Identify which cell holds the provided text, then report its [x, y] central coordinate. 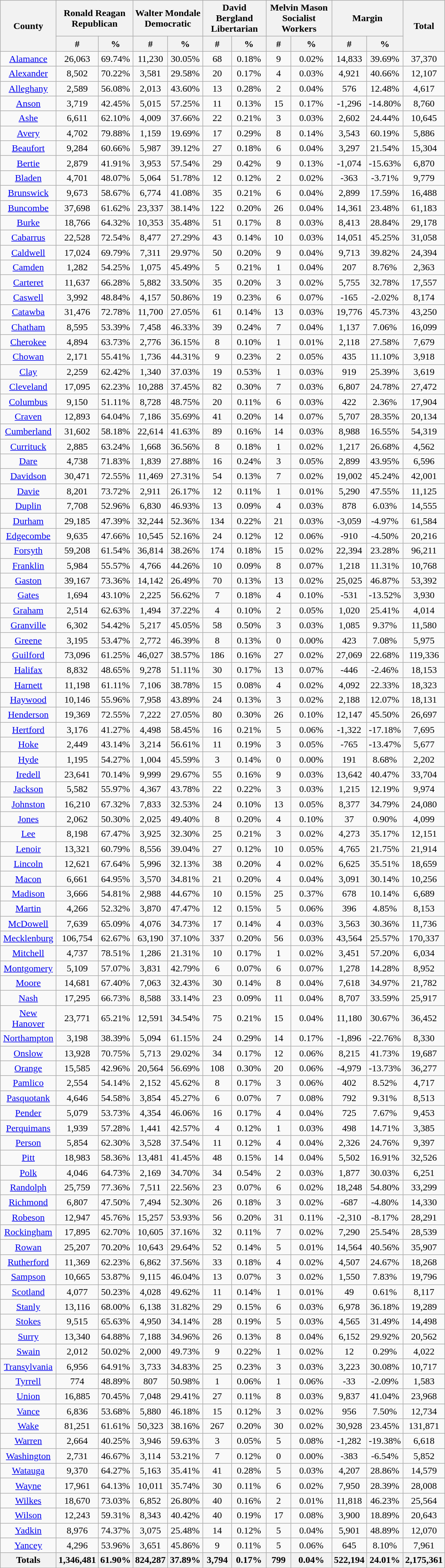
1,286 [150, 953]
56.08% [116, 89]
-910 [349, 536]
-19.38% [385, 1441]
24,394 [424, 253]
Tyrrell [28, 1381]
Vance [28, 1411]
14,833 [349, 59]
43.78% [186, 789]
Lee [28, 834]
34.83% [186, 1366]
31 [279, 1217]
774 [77, 1381]
Pitt [28, 1157]
28.84% [385, 223]
11,700 [150, 312]
45.27% [186, 1098]
1,195 [77, 760]
67.40% [116, 983]
19,687 [424, 1053]
34.14% [186, 1322]
6,774 [150, 193]
7,961 [424, 1545]
50.02% [116, 1351]
Cumberland [28, 431]
-1,322 [349, 730]
7,063 [150, 983]
Moore [28, 983]
33,299 [424, 1188]
62.70% [116, 1232]
19,776 [349, 312]
5,882 [150, 282]
62.67% [116, 939]
4,207 [349, 1471]
63.24% [116, 446]
2,988 [150, 893]
77.36% [116, 1188]
15,585 [77, 1068]
23.28% [385, 551]
20,216 [424, 536]
30.05% [186, 59]
Brunswick [28, 193]
35.41% [186, 1471]
Pender [28, 1113]
4,766 [150, 566]
64.13% [116, 1486]
186 [217, 655]
18,670 [77, 1501]
13,481 [150, 1157]
-765 [349, 745]
-4.80% [385, 1203]
41.08% [186, 193]
41.91% [116, 163]
423 [349, 640]
43,564 [349, 939]
2,012 [77, 1351]
34.54% [186, 1018]
69.79% [116, 253]
County [28, 26]
5,677 [424, 745]
7,708 [77, 506]
-17.18% [385, 730]
2,225 [150, 595]
58.18% [116, 431]
207 [349, 268]
7,458 [150, 327]
2.36% [385, 401]
14,051 [349, 238]
9,673 [77, 193]
-2.02% [385, 297]
Margin [368, 18]
43 [217, 238]
8,502 [77, 74]
52.36% [186, 521]
8,976 [77, 1530]
18,248 [349, 1188]
Surry [28, 1337]
4,646 [77, 1098]
18,659 [424, 864]
20,562 [424, 1337]
824,287 [150, 1560]
8,413 [349, 223]
37.66% [186, 118]
5,755 [349, 282]
Harnett [28, 685]
45.59% [186, 760]
-22.76% [385, 1038]
1,020 [349, 610]
54.81% [116, 893]
5,502 [349, 1157]
50.98% [186, 1381]
5,079 [77, 1113]
8,153 [424, 908]
9,713 [349, 253]
44.26% [186, 566]
5,996 [150, 864]
Orange [28, 1068]
53.68% [116, 1411]
4,296 [77, 1545]
34.73% [186, 923]
3,733 [150, 1366]
Clay [28, 372]
57.07% [116, 968]
60.66% [116, 148]
5,975 [424, 640]
46.67% [116, 1456]
47.55% [385, 491]
34.79% [385, 804]
62.10% [116, 118]
Cabarrus [28, 238]
Swain [28, 1351]
6,689 [424, 893]
3,870 [150, 908]
Yancey [28, 1545]
16.91% [385, 1157]
29,178 [424, 223]
-1,896 [349, 1038]
2,449 [77, 745]
27,069 [349, 655]
5,713 [150, 1053]
725 [349, 1113]
-6.54% [385, 1456]
7,048 [150, 1396]
13,928 [77, 1053]
1,217 [349, 446]
108 [217, 1068]
6,862 [150, 1262]
Rowan [28, 1247]
Hertford [28, 730]
5,064 [150, 178]
402 [349, 1083]
38.14% [186, 208]
9,370 [77, 1471]
17,095 [77, 387]
Sampson [28, 1277]
1,159 [150, 133]
11,180 [349, 1018]
Lenoir [28, 849]
919 [349, 372]
8,343 [150, 1516]
Alexander [28, 74]
56.61% [186, 745]
Union [28, 1396]
Forsyth [28, 551]
45.62% [186, 1083]
31,602 [77, 431]
27,472 [424, 387]
13,116 [77, 1307]
2,188 [349, 700]
21,782 [424, 983]
9.37% [385, 625]
46.33% [186, 327]
5,582 [77, 789]
4,273 [349, 834]
27.29% [186, 238]
38.26% [186, 551]
7.83% [385, 1277]
19.69% [186, 133]
28,539 [424, 1232]
5,163 [150, 1471]
799 [279, 1560]
34.81% [186, 879]
2,554 [77, 1083]
2,363 [424, 268]
Macon [28, 879]
18,983 [77, 1157]
6,251 [424, 1172]
80 [217, 715]
7,958 [150, 700]
Graham [28, 610]
267 [217, 1426]
34.70% [186, 1172]
3,563 [349, 923]
26.68% [385, 446]
Randolph [28, 1188]
65.63% [116, 1322]
67.64% [116, 864]
8.76% [385, 268]
5,901 [349, 1530]
12,147 [349, 715]
52 [217, 1247]
40.42% [186, 1516]
57.20% [385, 953]
56.69% [186, 1068]
8,988 [349, 431]
48 [217, 1157]
25.57% [385, 939]
Polk [28, 1172]
4.85% [385, 908]
7,618 [349, 983]
-13.47% [385, 745]
1,736 [150, 357]
8,760 [424, 103]
792 [349, 1098]
Duplin [28, 506]
49.40% [186, 819]
Buncombe [28, 208]
498 [349, 1128]
21.54% [385, 148]
47.39% [116, 521]
6,625 [349, 864]
8,174 [424, 297]
4,701 [77, 178]
43.95% [385, 461]
44.67% [186, 893]
68 [217, 59]
Montgomery [28, 968]
4,092 [349, 685]
45.50% [385, 715]
73.72% [116, 491]
70.20% [116, 1247]
Cherokee [28, 342]
28.86% [385, 1471]
46.87% [385, 581]
2,885 [77, 446]
17,557 [424, 282]
Greene [28, 640]
6,830 [150, 506]
Currituck [28, 446]
73,096 [77, 655]
3,930 [424, 595]
6,661 [77, 879]
8.52% [385, 1083]
7,950 [349, 1486]
37.22% [186, 610]
6,852 [150, 1501]
44.31% [186, 357]
33.14% [186, 998]
37.56% [186, 1262]
8.10% [385, 1545]
12,947 [77, 1217]
12,591 [150, 1018]
30,928 [349, 1426]
70.22% [116, 74]
22,394 [349, 551]
23,968 [424, 1396]
70 [217, 581]
29.64% [186, 1247]
5,854 [77, 1143]
37.10% [186, 939]
4,046 [77, 1172]
5,987 [150, 148]
50 [217, 253]
33 [217, 1262]
Henderson [28, 715]
8,588 [150, 998]
2,731 [77, 1456]
27.88% [186, 461]
Durham [28, 521]
7,695 [424, 730]
71.83% [116, 461]
-13.52% [385, 595]
174 [217, 551]
7,639 [77, 923]
70.14% [116, 774]
-1,074 [349, 163]
39.82% [385, 253]
25.41% [385, 610]
27.31% [186, 476]
42.96% [116, 1068]
25,759 [77, 1188]
29.67% [186, 774]
65.21% [116, 1018]
4,894 [77, 342]
Watauga [28, 1471]
Haywood [28, 700]
4,099 [424, 819]
2,259 [77, 372]
8,952 [424, 968]
Guilford [28, 655]
9,115 [150, 1277]
8,707 [349, 998]
8,513 [424, 1098]
24.01% [385, 1560]
Alamance [28, 59]
3,214 [150, 745]
Melvin MasonSocialist Workers [299, 18]
52.16% [186, 536]
35.17% [385, 834]
58.36% [116, 1157]
6,978 [349, 1307]
14,142 [150, 581]
54.27% [116, 760]
Edgecombe [28, 536]
40.56% [385, 1247]
55.57% [116, 566]
11.10% [385, 357]
38.16% [186, 1426]
36,277 [424, 1068]
41.04% [385, 1396]
66.73% [116, 998]
1,839 [150, 461]
5,880 [150, 1411]
2,326 [349, 1143]
Avery [28, 133]
5,217 [150, 625]
68.00% [116, 1307]
42,001 [424, 476]
Ashe [28, 118]
17,895 [77, 1232]
-363 [349, 178]
0.42% [249, 163]
Wilkes [28, 1501]
Caswell [28, 297]
59.31% [116, 1516]
10,643 [150, 1247]
878 [349, 506]
18,153 [424, 670]
3,297 [349, 148]
Columbus [28, 401]
Person [28, 1143]
61.62% [116, 208]
7,186 [150, 416]
0.54% [249, 1172]
7,222 [150, 715]
64.73% [116, 1172]
38.57% [186, 655]
4,077 [77, 1292]
25,025 [349, 581]
3,385 [424, 1128]
6,596 [424, 461]
9,999 [150, 774]
48.65% [116, 670]
45.86% [186, 1545]
7,290 [349, 1232]
1,441 [150, 1128]
52.32% [116, 908]
82 [217, 387]
3,195 [77, 640]
30.67% [385, 1018]
1,282 [77, 268]
3,794 [217, 1560]
41.63% [186, 431]
34.96% [186, 1337]
13,321 [77, 849]
25.39% [385, 372]
Richmond [28, 1203]
Warren [28, 1441]
7,494 [150, 1203]
18,131 [424, 700]
3,091 [349, 879]
Franklin [28, 566]
54.42% [116, 625]
4,157 [150, 297]
7.08% [385, 640]
Jackson [28, 789]
60.19% [385, 133]
5,886 [424, 133]
6,034 [424, 953]
9,150 [77, 401]
70.75% [116, 1053]
31,058 [424, 238]
32.13% [186, 864]
1,668 [150, 446]
53.96% [116, 1545]
6,870 [424, 163]
4,950 [150, 1322]
4,562 [424, 446]
64.32% [116, 223]
61.61% [116, 1426]
Total [424, 26]
3,223 [349, 1366]
1,550 [349, 1277]
22,614 [150, 431]
28.39% [385, 1486]
1,494 [150, 610]
8,728 [150, 401]
46.39% [186, 640]
1,583 [424, 1381]
Davidson [28, 476]
72.54% [116, 238]
4,367 [150, 789]
21.75% [385, 849]
Stanly [28, 1307]
64.95% [116, 879]
17,295 [77, 998]
32 [217, 1232]
14.71% [385, 1128]
24.78% [385, 387]
19,369 [77, 715]
29,185 [77, 521]
23,771 [77, 1018]
53.21% [186, 1456]
9,515 [77, 1322]
3,075 [150, 1530]
25,564 [424, 1501]
13,340 [77, 1337]
37.16% [186, 1232]
40.66% [385, 74]
3,918 [424, 357]
2,776 [150, 342]
43.89% [186, 700]
38.78% [186, 685]
2,118 [349, 342]
15,257 [150, 1217]
14,361 [349, 208]
61.25% [116, 655]
48.75% [186, 401]
49 [349, 1292]
37 [349, 819]
14,579 [424, 1471]
-446 [349, 670]
49.73% [186, 1351]
8.68% [385, 760]
23,337 [150, 208]
65.09% [116, 923]
57.25% [186, 103]
11,637 [77, 282]
67.32% [116, 804]
48.84% [116, 297]
11,736 [424, 923]
2,175,361 [424, 1560]
8,198 [77, 834]
Onslow [28, 1053]
12,734 [424, 1411]
-4.50% [385, 536]
47.47% [186, 908]
16,885 [77, 1396]
53,392 [424, 581]
52.96% [116, 506]
75 [217, 1018]
41.45% [186, 1157]
3,198 [77, 1038]
26.49% [186, 581]
4,737 [77, 953]
33.59% [385, 998]
3,666 [77, 893]
36,814 [150, 551]
10,645 [424, 118]
4,266 [77, 908]
36,452 [424, 1018]
22,528 [77, 238]
22.33% [385, 685]
Ronald ReaganRepublican [95, 18]
2,879 [77, 163]
81,251 [77, 1426]
30,471 [77, 476]
7,511 [150, 1188]
42.79% [186, 968]
32,244 [150, 521]
39.12% [186, 148]
170,337 [424, 939]
Martin [28, 908]
46.93% [186, 506]
46.04% [186, 1277]
58 [217, 625]
Scotland [28, 1292]
Iredell [28, 774]
191 [349, 760]
1,939 [77, 1128]
Wayne [28, 1486]
14,564 [349, 1247]
3,925 [150, 834]
9,837 [349, 1396]
131,871 [424, 1426]
62.42% [116, 372]
45.49% [186, 268]
55.41% [116, 357]
0.50% [249, 625]
7,833 [150, 804]
42.57% [186, 1128]
Cleveland [28, 387]
56.62% [186, 595]
3,992 [77, 297]
61.90% [116, 1560]
60.79% [116, 849]
78.51% [116, 953]
Washington [28, 1456]
Mecklenburg [28, 939]
9.31% [385, 1098]
24.44% [385, 118]
-687 [349, 1203]
23.45% [385, 1426]
10,545 [150, 536]
14.28% [385, 968]
3,114 [150, 1456]
Hoke [28, 745]
53.93% [186, 1217]
54,319 [424, 431]
72.78% [116, 312]
-383 [349, 1456]
9,635 [77, 536]
-531 [349, 595]
50,323 [150, 1426]
59,208 [77, 551]
45.76% [116, 1217]
96,211 [424, 551]
47.50% [116, 1203]
7,188 [150, 1337]
37,370 [424, 59]
4,717 [424, 1083]
2,664 [77, 1441]
2,911 [150, 491]
45.05% [186, 625]
35.69% [186, 416]
Davie [28, 491]
18,268 [424, 1262]
37.45% [186, 387]
18,766 [77, 223]
337 [217, 939]
Caldwell [28, 253]
3,619 [424, 372]
39.04% [186, 849]
3,831 [150, 968]
47.66% [116, 536]
12.19% [385, 789]
55.97% [116, 789]
22.56% [186, 1188]
7.67% [385, 1113]
12,070 [424, 1530]
48.07% [116, 178]
6,836 [77, 1411]
35.48% [186, 223]
645 [349, 1545]
12.07% [385, 700]
1,340 [150, 372]
58.67% [116, 193]
46,027 [150, 655]
0.53% [249, 372]
-15.63% [385, 163]
9,397 [424, 1143]
8,477 [150, 238]
41.27% [116, 730]
64.91% [116, 1366]
54.58% [116, 1098]
1,075 [150, 268]
Northampton [28, 1038]
Granville [28, 625]
8,595 [77, 327]
61,183 [424, 208]
63,190 [150, 939]
-14.80% [385, 103]
1,137 [349, 327]
Burke [28, 223]
15,304 [424, 148]
58.45% [186, 730]
11,198 [77, 685]
16,210 [77, 804]
Wake [28, 1426]
Mitchell [28, 953]
6.03% [385, 506]
32.53% [186, 804]
Carteret [28, 282]
3,953 [150, 163]
29.92% [385, 1337]
8,556 [150, 849]
14,498 [424, 1322]
30.36% [385, 923]
2,589 [77, 89]
12,151 [424, 834]
74.37% [116, 1530]
21,914 [424, 849]
31,476 [77, 312]
57.54% [186, 163]
10,011 [150, 1486]
4,022 [424, 1351]
9,453 [424, 1113]
64.27% [116, 1471]
2,772 [150, 640]
37.03% [186, 372]
Craven [28, 416]
1,346,481 [77, 1560]
35.51% [385, 864]
12,893 [77, 416]
52.30% [186, 1203]
79.88% [116, 133]
3,570 [150, 879]
18.89% [385, 1516]
8,377 [349, 804]
26.17% [186, 491]
12,621 [77, 864]
50.86% [186, 297]
43.10% [116, 595]
10,146 [77, 700]
4,702 [77, 133]
45.25% [385, 238]
62.30% [116, 1143]
39.69% [385, 59]
17,961 [77, 1486]
Bladen [28, 178]
Gaston [28, 581]
46.18% [186, 1411]
32.78% [385, 282]
54.80% [385, 1188]
43.60% [186, 89]
1,694 [77, 595]
62.63% [116, 610]
10,288 [150, 387]
3,581 [150, 74]
54 [217, 476]
10,353 [150, 223]
6,302 [77, 625]
30.14% [385, 879]
Lincoln [28, 864]
63.73% [116, 342]
5,984 [77, 566]
McDowell [28, 923]
3,719 [77, 103]
6,611 [77, 118]
4,076 [150, 923]
Jones [28, 819]
40.25% [116, 1441]
40.47% [385, 774]
27.58% [385, 342]
3,176 [77, 730]
Rockingham [28, 1232]
25.54% [385, 1232]
10,717 [424, 1366]
23,641 [77, 774]
7.50% [385, 1411]
4,507 [349, 1262]
8,215 [349, 1053]
43.14% [116, 745]
61 [217, 312]
-4,979 [349, 1068]
9,779 [424, 178]
2,000 [150, 1351]
53.39% [116, 327]
8,330 [424, 1038]
10,665 [77, 1277]
29.41% [186, 1396]
17,024 [77, 253]
29.02% [186, 1053]
4,028 [150, 1292]
422 [349, 401]
5,109 [77, 968]
89 [217, 431]
3,854 [150, 1098]
6,138 [150, 1307]
Nash [28, 998]
24.76% [385, 1143]
51.78% [186, 178]
Halifax [28, 670]
Wilson [28, 1516]
5,707 [349, 416]
0.90% [385, 819]
30.03% [385, 1172]
Madison [28, 893]
9,974 [424, 789]
32,526 [424, 1157]
4,009 [150, 118]
6,152 [349, 1337]
22.68% [385, 655]
3,946 [150, 1441]
26.80% [186, 1501]
7,106 [150, 685]
Catawba [28, 312]
0.37% [312, 893]
36.18% [385, 1307]
1,218 [349, 566]
18,323 [424, 685]
1,877 [349, 1172]
11,125 [424, 491]
28,291 [424, 1217]
10.14% [385, 893]
21.31% [186, 953]
3,651 [150, 1545]
39 [217, 327]
1,085 [349, 625]
28.35% [385, 416]
Stokes [28, 1322]
106,754 [77, 939]
6,618 [424, 1441]
Pamlico [28, 1083]
16.55% [385, 431]
55.96% [116, 700]
Yadkin [28, 1530]
134 [217, 521]
73.03% [116, 1501]
Dare [28, 461]
31.49% [385, 1322]
956 [349, 1411]
12.48% [385, 89]
45.73% [385, 312]
807 [150, 1381]
25,207 [77, 1247]
576 [349, 89]
39,167 [77, 581]
53.87% [116, 1277]
14,555 [424, 506]
59.63% [186, 1441]
11,369 [77, 1262]
4,738 [77, 461]
32.30% [186, 834]
8,117 [424, 1292]
38 [217, 864]
35.74% [186, 1486]
Anson [28, 103]
10,768 [424, 566]
19,289 [424, 1307]
61.11% [116, 685]
61,584 [424, 521]
Alleghany [28, 89]
37.89% [186, 1560]
37.54% [186, 1143]
7.06% [385, 327]
2,169 [150, 1172]
67.47% [116, 834]
36.15% [186, 342]
16,099 [424, 327]
11,818 [349, 1501]
2,062 [77, 819]
30.08% [385, 1366]
61.54% [116, 551]
42.45% [116, 103]
24,080 [424, 804]
36.56% [186, 446]
8,832 [77, 670]
25,917 [424, 998]
Chowan [28, 357]
12,107 [424, 74]
29.58% [186, 74]
69.74% [116, 59]
Rutherford [28, 1262]
Camden [28, 268]
Transylvania [28, 1366]
-3.71% [385, 178]
-8.17% [385, 1217]
1,278 [349, 968]
64.88% [116, 1337]
3,900 [349, 1516]
3,451 [349, 953]
66.28% [116, 282]
54.25% [116, 268]
64.04% [116, 416]
1,215 [349, 789]
678 [349, 893]
16,488 [424, 193]
2,152 [150, 1083]
49.62% [186, 1292]
5,852 [424, 1456]
-2.09% [385, 1381]
26,063 [77, 59]
4,498 [150, 730]
20,643 [424, 1516]
122 [217, 208]
-1,296 [349, 103]
33.50% [186, 282]
19,002 [349, 476]
119,336 [424, 655]
3,528 [150, 1143]
4,921 [349, 74]
45.24% [385, 476]
New Hanover [28, 1018]
4,354 [150, 1113]
46.06% [186, 1113]
5,015 [150, 103]
20,564 [150, 1068]
2,171 [77, 357]
Pasquotank [28, 1098]
Johnston [28, 804]
4,565 [349, 1322]
1,004 [150, 760]
24.67% [385, 1262]
3,543 [349, 133]
28 [217, 1322]
2,025 [150, 819]
4,617 [424, 89]
10,256 [424, 879]
4,014 [424, 610]
38.39% [116, 1038]
-3,059 [349, 521]
25.48% [186, 1530]
29.97% [186, 253]
396 [349, 908]
5,290 [349, 491]
-1,282 [349, 1441]
37,698 [77, 208]
8,201 [77, 491]
522,194 [349, 1560]
0.61% [385, 1292]
23.48% [385, 208]
32.43% [186, 983]
19,796 [424, 1277]
17,904 [424, 401]
7,679 [424, 342]
51 [217, 223]
Gates [28, 595]
11,580 [424, 625]
2,202 [424, 760]
55 [217, 774]
2,514 [77, 610]
Robeson [28, 1217]
31.82% [186, 1307]
2,013 [150, 89]
5,094 [150, 1038]
-2.46% [385, 670]
2,602 [349, 118]
14,330 [424, 1203]
41.73% [385, 1053]
10,605 [150, 1232]
14,681 [77, 983]
50.23% [116, 1292]
26,697 [424, 715]
43,250 [424, 312]
Hyde [28, 760]
11,230 [150, 59]
46.23% [385, 1501]
-165 [349, 297]
33,704 [424, 774]
4,765 [349, 849]
54.14% [116, 1083]
13,642 [349, 774]
35,907 [424, 1247]
Chatham [28, 327]
-33 [349, 1381]
9,278 [150, 670]
Perquimans [28, 1128]
11,469 [150, 476]
Walter MondaleDemocratic [168, 18]
73.36% [116, 581]
50.30% [116, 819]
Beaufort [28, 148]
-4.97% [385, 521]
57.28% [116, 1128]
53.47% [116, 640]
61.15% [186, 1038]
11.31% [385, 566]
20,134 [424, 416]
17.59% [385, 193]
9,284 [77, 148]
53.73% [116, 1113]
12,243 [77, 1516]
-13.73% [385, 1068]
70.45% [116, 1396]
34.97% [385, 983]
David BerglandLibertarian [234, 18]
Bertie [28, 163]
7,311 [150, 253]
6,956 [77, 1366]
28,008 [424, 1486]
435 [349, 357]
Totals [28, 1560]
-2,310 [349, 1217]
